For the text-containing cell, return its midpoint in [x, y] coordinate format. 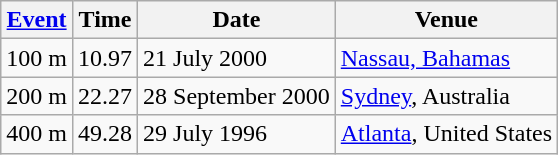
22.27 [104, 96]
200 m [37, 96]
29 July 1996 [237, 134]
10.97 [104, 58]
Sydney, Australia [446, 96]
Date [237, 20]
Venue [446, 20]
100 m [37, 58]
Atlanta, United States [446, 134]
400 m [37, 134]
28 September 2000 [237, 96]
Nassau, Bahamas [446, 58]
21 July 2000 [237, 58]
Event [37, 20]
49.28 [104, 134]
Time [104, 20]
